Output the [X, Y] coordinate of the center of the cell containing the given text.  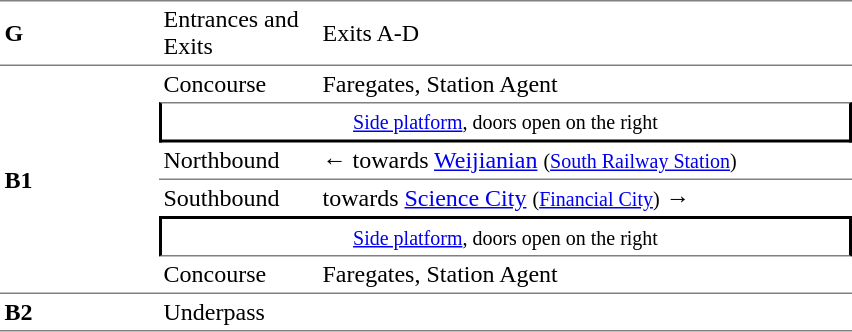
Underpass [238, 313]
G [80, 33]
towards Science City (Financial City) → [585, 198]
B1 [80, 180]
B2 [80, 313]
Southbound [238, 198]
Exits A-D [585, 33]
Entrances and Exits [238, 33]
← towards Weijianian (South Railway Station) [585, 161]
Northbound [238, 161]
